Output the (X, Y) coordinate of the center of the cell containing the given text.  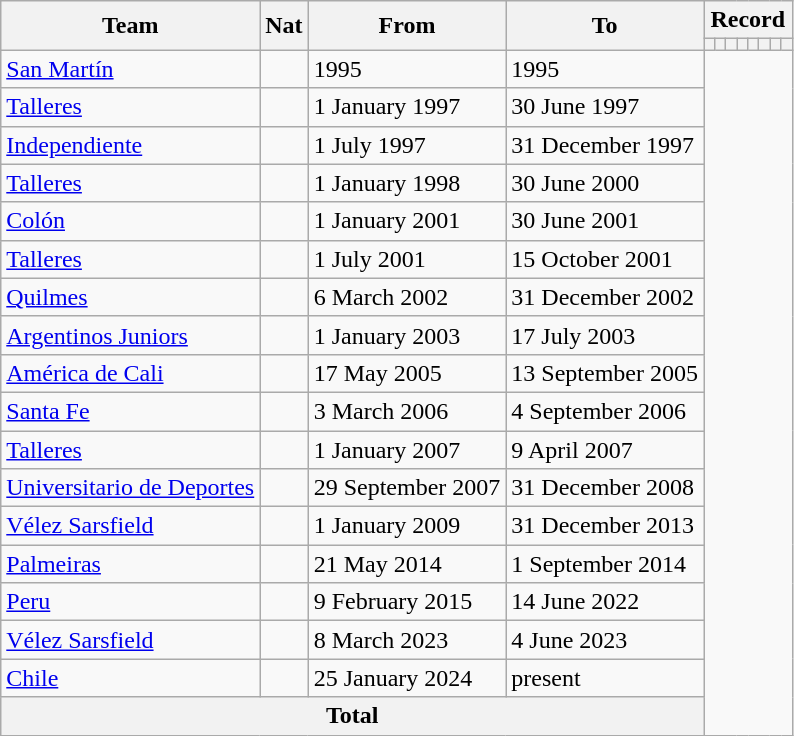
31 December 2002 (605, 297)
31 December 1997 (605, 145)
To (605, 26)
present (605, 678)
4 September 2006 (605, 411)
1 September 2014 (605, 564)
Team (130, 26)
Argentinos Juniors (130, 335)
Total (352, 716)
1 July 1997 (407, 145)
1 July 2001 (407, 259)
14 June 2022 (605, 602)
25 January 2024 (407, 678)
17 May 2005 (407, 373)
30 June 1997 (605, 107)
8 March 2023 (407, 640)
31 December 2008 (605, 488)
9 February 2015 (407, 602)
9 April 2007 (605, 449)
Colón (130, 221)
Independiente (130, 145)
Nat (284, 26)
Universitario de Deportes (130, 488)
17 July 2003 (605, 335)
31 December 2013 (605, 526)
1 January 2003 (407, 335)
San Martín (130, 69)
21 May 2014 (407, 564)
Record (748, 20)
Chile (130, 678)
From (407, 26)
30 June 2001 (605, 221)
Santa Fe (130, 411)
3 March 2006 (407, 411)
América de Cali (130, 373)
1 January 2007 (407, 449)
Peru (130, 602)
13 September 2005 (605, 373)
6 March 2002 (407, 297)
Quilmes (130, 297)
1 January 2001 (407, 221)
1 January 1997 (407, 107)
1 January 1998 (407, 183)
4 June 2023 (605, 640)
Palmeiras (130, 564)
1 January 2009 (407, 526)
15 October 2001 (605, 259)
30 June 2000 (605, 183)
29 September 2007 (407, 488)
